Capture the cell that displays the provided text and extract its (X, Y) central coordinate. 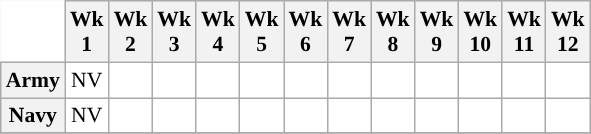
Wk7 (349, 32)
Army (33, 80)
Navy (33, 116)
Wk2 (131, 32)
Wk12 (568, 32)
Wk8 (393, 32)
Wk6 (306, 32)
Wk10 (480, 32)
Wk11 (524, 32)
Wk 1 (87, 32)
Wk4 (218, 32)
Wk9 (437, 32)
Wk5 (262, 32)
Wk3 (174, 32)
